Identify which cell holds the provided text, then report its [X, Y] central coordinate. 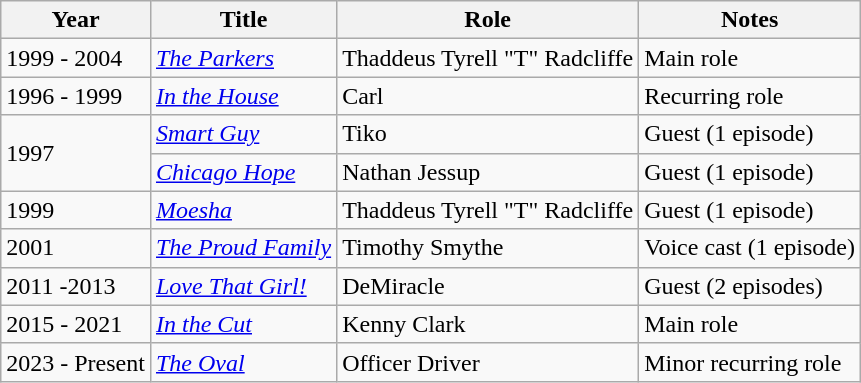
Nathan Jessup [488, 172]
2011 -2013 [76, 286]
Tiko [488, 134]
Kenny Clark [488, 324]
Voice cast (1 episode) [750, 248]
1997 [76, 153]
The Oval [243, 362]
Recurring role [750, 96]
Year [76, 20]
Minor recurring role [750, 362]
1996 - 1999 [76, 96]
In the Cut [243, 324]
Timothy Smythe [488, 248]
2023 - Present [76, 362]
DeMiracle [488, 286]
2015 - 2021 [76, 324]
2001 [76, 248]
Guest (2 episodes) [750, 286]
1999 [76, 210]
Officer Driver [488, 362]
Role [488, 20]
In the House [243, 96]
Love That Girl! [243, 286]
The Proud Family [243, 248]
Notes [750, 20]
Carl [488, 96]
The Parkers [243, 58]
Moesha [243, 210]
Smart Guy [243, 134]
Title [243, 20]
1999 - 2004 [76, 58]
Chicago Hope [243, 172]
